Pinpoint the cell where the given text exists, returning its (x, y) midpoint coordinate. 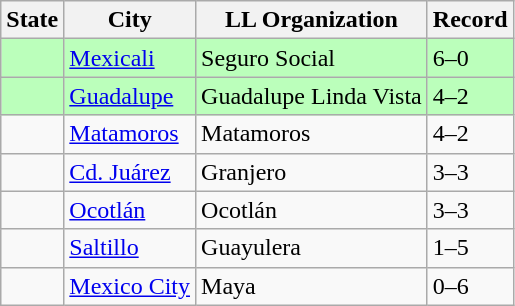
City (130, 20)
Cd. Juárez (130, 172)
Granjero (312, 172)
Guadalupe (130, 96)
Guayulera (312, 248)
LL Organization (312, 20)
Mexico City (130, 286)
State (32, 20)
Seguro Social (312, 58)
Saltillo (130, 248)
0–6 (470, 286)
6–0 (470, 58)
1–5 (470, 248)
Guadalupe Linda Vista (312, 96)
Mexicali (130, 58)
Maya (312, 286)
Record (470, 20)
